Return the (x, y) coordinate for the center point of the cell that contains the specified text.  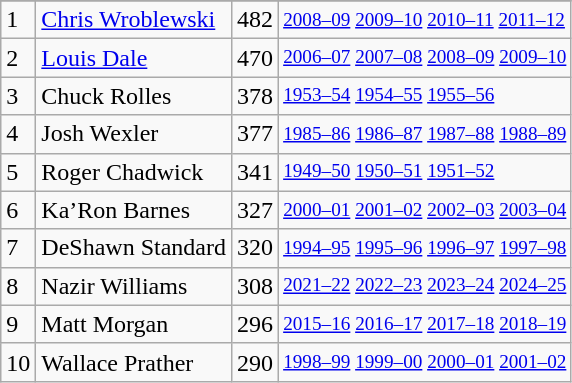
296 (256, 324)
5 (18, 172)
1 (18, 20)
Ka’Ron Barnes (134, 210)
4 (18, 134)
Matt Morgan (134, 324)
470 (256, 58)
377 (256, 134)
341 (256, 172)
320 (256, 248)
Josh Wexler (134, 134)
1994–95 1995–96 1996–97 1997–98 (425, 248)
6 (18, 210)
2000–01 2001–02 2002–03 2003–04 (425, 210)
Roger Chadwick (134, 172)
290 (256, 362)
9 (18, 324)
8 (18, 286)
Louis Dale (134, 58)
1985–86 1986–87 1987–88 1988–89 (425, 134)
2 (18, 58)
327 (256, 210)
1949–50 1950–51 1951–52 (425, 172)
DeShawn Standard (134, 248)
Nazir Williams (134, 286)
1998–99 1999–00 2000–01 2001–02 (425, 362)
308 (256, 286)
2008–09 2009–10 2010–11 2011–12 (425, 20)
1953–54 1954–55 1955–56 (425, 96)
2021–22 2022–23 2023–24 2024–25 (425, 286)
2006–07 2007–08 2008–09 2009–10 (425, 58)
7 (18, 248)
Chuck Rolles (134, 96)
2015–16 2016–17 2017–18 2018–19 (425, 324)
Chris Wroblewski (134, 20)
3 (18, 96)
482 (256, 20)
Wallace Prather (134, 362)
10 (18, 362)
378 (256, 96)
